Search for the cell housing the specified text and yield its (x, y) center coordinate. 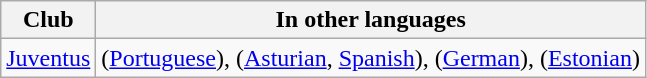
In other languages (371, 20)
(Portuguese), (Asturian, Spanish), (German), (Estonian) (371, 58)
Club (48, 20)
Juventus (48, 58)
